For the text-containing cell, return its midpoint in (X, Y) coordinate format. 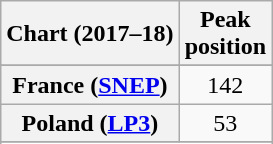
Chart (2017–18) (90, 34)
142 (225, 85)
53 (225, 123)
France (SNEP) (90, 85)
Peak position (225, 34)
Poland (LP3) (90, 123)
